Extract the [X, Y] coordinate from the center of the cell holding the provided text.  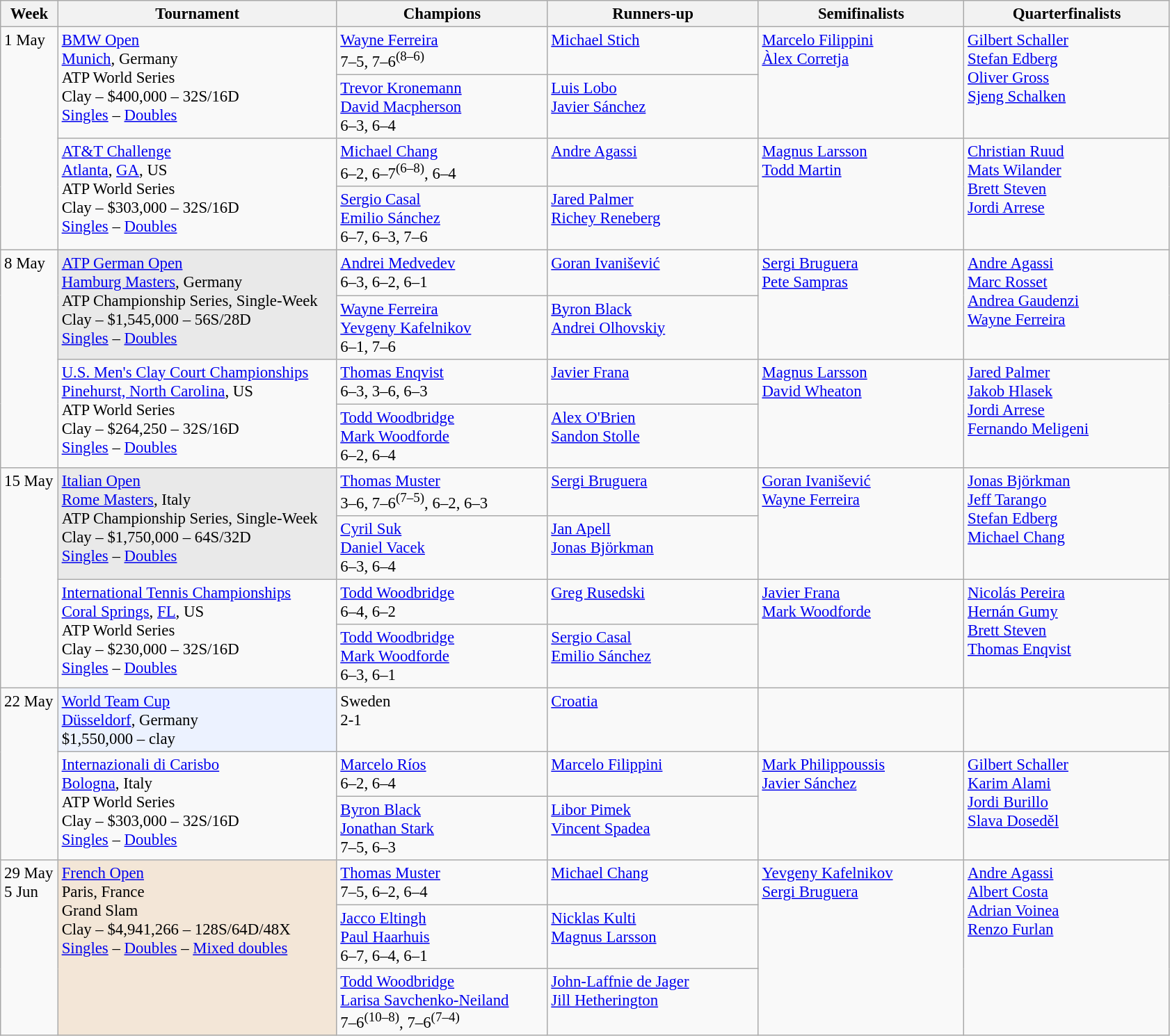
Jared Palmer Richey Reneberg [652, 218]
1 May [29, 139]
Byron Black Andrei Olhovskiy [652, 327]
Trevor Kronemann David Macpherson 6–3, 6–4 [442, 107]
Thomas Muster 3–6, 7–6(7–5), 6–2, 6–3 [442, 491]
15 May [29, 577]
Michael Stich [652, 51]
Jacco Eltingh Paul Haarhuis 6–7, 6–4, 6–1 [442, 937]
Todd Woodbridge Larisa Savchenko-Neiland 7–6(10–8), 7–6(7–4) [442, 1002]
Todd Woodbridge Mark Woodforde 6–2, 6–4 [442, 436]
BMW Open Munich, GermanyATP World SeriesClay – $400,000 – 32S/16D Singles – Doubles [198, 83]
Javier Frana [652, 381]
Luis Lobo Javier Sánchez [652, 107]
Goran Ivanišević Wayne Ferreira [861, 523]
Javier Frana Mark Woodforde [861, 633]
Michael Chang [652, 883]
Thomas Muster7–5, 6–2, 6–4 [442, 883]
Wayne Ferreira 7–5, 7–6(8–6) [442, 51]
Goran Ivanišević [652, 273]
Andre Agassi Albert Costa Adrian Voinea Renzo Furlan [1067, 948]
Todd Woodbridge Mark Woodforde 6–3, 6–1 [442, 656]
29 May5 Jun [29, 948]
Todd Woodbridge 6–4, 6–2 [442, 602]
Libor Pimek Vincent Spadea [652, 829]
Nicolás Pereira Hernán Gumy Brett Steven Thomas Enqvist [1067, 633]
Michael Chang 6–2, 6–7(6–8), 6–4 [442, 163]
Sergi Bruguera Pete Sampras [861, 305]
Alex O'Brien Sandon Stolle [652, 436]
Andre Agassi Marc Rosset Andrea Gaudenzi Wayne Ferreira [1067, 305]
Wayne Ferreira Yevgeny Kafelnikov 6–1, 7–6 [442, 327]
Runners-up [652, 14]
Marcelo Filippini [652, 775]
Quarterfinalists [1067, 14]
U.S. Men's Clay Court Championships Pinehurst, North Carolina, USATP World SeriesClay – $264,250 – 32S/16D Singles – Doubles [198, 413]
Jan Apell Jonas Björkman [652, 548]
French Open Paris, FranceGrand SlamClay – $4,941,266 – 128S/64D/48X Singles – Doubles – Mixed doubles [198, 948]
Sweden2-1 [442, 720]
World Team Cup Düsseldorf, Germany$1,550,000 – clay [198, 720]
International Tennis Championships Coral Springs, FL, USATP World SeriesClay – $230,000 – 32S/16D Singles – Doubles [198, 633]
Mark Philippoussis Javier Sánchez [861, 806]
Marcelo Ríos 6–2, 6–4 [442, 775]
8 May [29, 359]
John-Laffnie de Jager Jill Hetherington [652, 1002]
Thomas Enqvist 6–3, 3–6, 6–3 [442, 381]
Croatia [652, 720]
Marcelo Filippini Àlex Corretja [861, 83]
Sergio Casal Emilio Sánchez 6–7, 6–3, 7–6 [442, 218]
Internazionali di Carisbo Bologna, ItalyATP World SeriesClay – $303,000 – 32S/16D Singles – Doubles [198, 806]
Week [29, 14]
Sergi Bruguera [652, 491]
Semifinalists [861, 14]
Italian Open Rome Masters, ItalyATP Championship Series, Single-WeekClay – $1,750,000 – 64S/32D Singles – Doubles [198, 523]
Tournament [198, 14]
Magnus Larsson Todd Martin [861, 195]
Cyril Suk Daniel Vacek 6–3, 6–4 [442, 548]
22 May [29, 774]
AT&T Challenge Atlanta, GA, USATP World SeriesClay – $303,000 – 32S/16D Singles – Doubles [198, 195]
Andrei Medvedev 6–3, 6–2, 6–1 [442, 273]
Jared Palmer Jakob Hlasek Jordi Arrese Fernando Meligeni [1067, 413]
Sergio Casal Emilio Sánchez [652, 656]
Andre Agassi [652, 163]
Champions [442, 14]
Nicklas Kulti Magnus Larsson [652, 937]
Magnus Larsson David Wheaton [861, 413]
Jonas Björkman Jeff Tarango Stefan Edberg Michael Chang [1067, 523]
Gilbert Schaller Karim Alami Jordi Burillo Slava Doseděl [1067, 806]
Yevgeny Kafelnikov Sergi Bruguera [861, 948]
Byron Black Jonathan Stark 7–5, 6–3 [442, 829]
ATP German Open Hamburg Masters, GermanyATP Championship Series, Single-WeekClay – $1,545,000 – 56S/28D Singles – Doubles [198, 305]
Gilbert Schaller Stefan Edberg Oliver Gross Sjeng Schalken [1067, 83]
Christian Ruud Mats Wilander Brett Steven Jordi Arrese [1067, 195]
Greg Rusedski [652, 602]
